Extract the (X, Y) coordinate from the center of the cell holding the provided text.  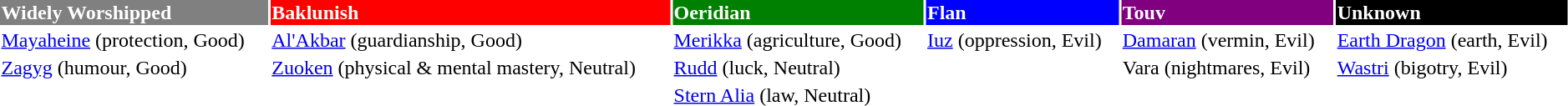
Vara (nightmares, Evil) (1227, 68)
Iuz (oppression, Evil) (1022, 40)
Zuoken (physical & mental mastery, Neutral) (470, 68)
Touv (1227, 13)
Zagyg (humour, Good) (134, 68)
Mayaheine (protection, Good) (134, 40)
Damaran (vermin, Evil) (1227, 40)
Al'Akbar (guardianship, Good) (470, 40)
Merikka (agriculture, Good) (798, 40)
Rudd (luck, Neutral) (798, 68)
Widely Worshipped (134, 13)
Flan (1022, 13)
Oeridian (798, 13)
Earth Dragon (earth, Evil) (1452, 40)
Baklunish (470, 13)
Unknown (1452, 13)
Wastri (bigotry, Evil) (1452, 68)
